Determine the (X, Y) coordinate at the center of the cell enclosing the given text.  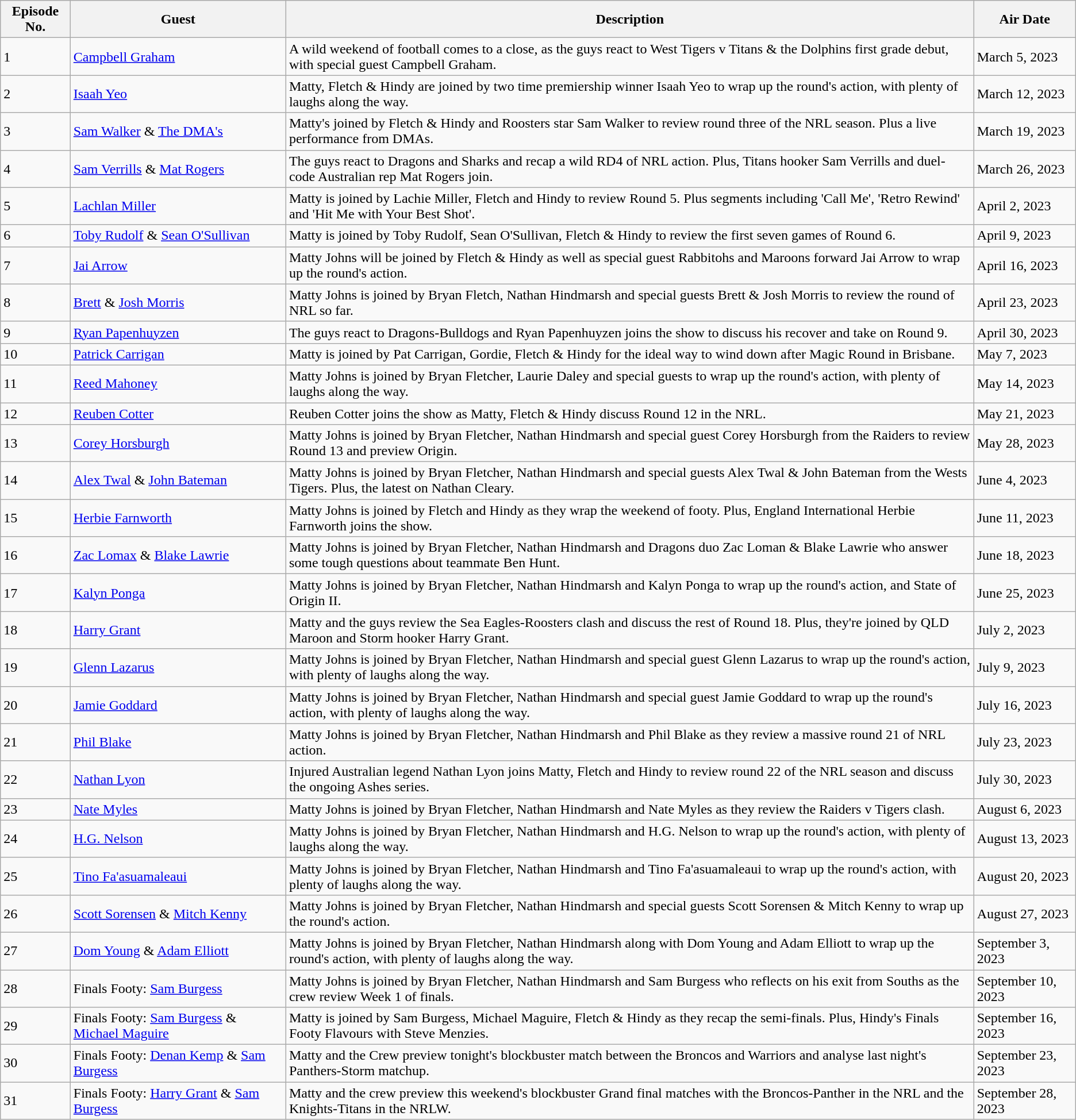
Corey Horsburgh (178, 444)
Matty Johns is joined by Bryan Fletcher, Nathan Hindmarsh and Phil Blake as they review a massive round 21 of NRL action. (630, 742)
12 (36, 413)
Reuben Cotter (178, 413)
Scott Sorensen & Mitch Kenny (178, 914)
July 23, 2023 (1024, 742)
July 16, 2023 (1024, 705)
Reed Mahoney (178, 384)
Finals Footy: Denan Kemp & Sam Burgess (178, 1063)
Finals Footy: Sam Burgess (178, 988)
22 (36, 779)
Finals Footy: Sam Burgess & Michael Maguire (178, 1026)
Isaah Yeo (178, 94)
Matty and the Crew preview tonight's blockbuster match between the Broncos and Warriors and analyse last night's Panthers-Storm matchup. (630, 1063)
September 10, 2023 (1024, 988)
May 7, 2023 (1024, 354)
August 6, 2023 (1024, 809)
16 (36, 555)
Brett & Josh Morris (178, 302)
Matty Johns is joined by Bryan Fletcher, Nathan Hindmarsh and Tino Fa'asuamaleaui to wrap up the round's action, with plenty of laughs along the way. (630, 876)
Nate Myles (178, 809)
Guest (178, 20)
September 16, 2023 (1024, 1026)
17 (36, 593)
21 (36, 742)
April 16, 2023 (1024, 265)
July 30, 2023 (1024, 779)
Sam Verrills & Mat Rogers (178, 169)
March 19, 2023 (1024, 131)
14 (36, 480)
September 28, 2023 (1024, 1101)
26 (36, 914)
Matty Johns will be joined by Fletch & Hindy as well as special guest Rabbitohs and Maroons forward Jai Arrow to wrap up the round's action. (630, 265)
25 (36, 876)
The guys react to Dragons-Bulldogs and Ryan Papenhuyzen joins the show to discuss his recover and take on Round 9. (630, 332)
5 (36, 206)
6 (36, 236)
April 9, 2023 (1024, 236)
Episode No. (36, 20)
Tino Fa'asuamaleaui (178, 876)
Patrick Carrigan (178, 354)
15 (36, 518)
19 (36, 668)
Phil Blake (178, 742)
September 3, 2023 (1024, 950)
June 4, 2023 (1024, 480)
Matty Johns is joined by Bryan Fletcher, Nathan Hindmarsh and Kalyn Ponga to wrap up the round's action, and State of Origin II. (630, 593)
Air Date (1024, 20)
4 (36, 169)
Glenn Lazarus (178, 668)
Finals Footy: Harry Grant & Sam Burgess (178, 1101)
August 20, 2023 (1024, 876)
June 11, 2023 (1024, 518)
Matty Johns is joined by Bryan Fletcher, Nathan Hindmarsh and Nate Myles as they review the Raiders v Tigers clash. (630, 809)
3 (36, 131)
March 26, 2023 (1024, 169)
June 25, 2023 (1024, 593)
Nathan Lyon (178, 779)
July 2, 2023 (1024, 630)
March 5, 2023 (1024, 56)
Kalyn Ponga (178, 593)
2 (36, 94)
Matty and the crew preview this weekend's blockbuster Grand final matches with the Broncos-Panther in the NRL and the Knights-Titans in the NRLW. (630, 1101)
Matty Johns is joined by Bryan Fletcher, Nathan Hindmarsh and special guests Scott Sorensen & Mitch Kenny to wrap up the round's action. (630, 914)
Harry Grant (178, 630)
July 9, 2023 (1024, 668)
June 18, 2023 (1024, 555)
Matty Johns is joined by Bryan Fletcher, Laurie Daley and special guests to wrap up the round's action, with plenty of laughs along the way. (630, 384)
23 (36, 809)
Campbell Graham (178, 56)
7 (36, 265)
11 (36, 384)
Matty Johns is joined by Bryan Fletcher, Nathan Hindmarsh and special guest Corey Horsburgh from the Raiders to review Round 13 and preview Origin. (630, 444)
May 14, 2023 (1024, 384)
Matty's joined by Fletch & Hindy and Roosters star Sam Walker to review round three of the NRL season. Plus a live performance from DMAs. (630, 131)
1 (36, 56)
Matty Johns is joined by Fletch and Hindy as they wrap the weekend of footy. Plus, England International Herbie Farnworth joins the show. (630, 518)
Ryan Papenhuyzen (178, 332)
Jai Arrow (178, 265)
Matty, Fletch & Hindy are joined by two time premiership winner Isaah Yeo to wrap up the round's action, with plenty of laughs along the way. (630, 94)
24 (36, 839)
Zac Lomax & Blake Lawrie (178, 555)
31 (36, 1101)
28 (36, 988)
18 (36, 630)
August 27, 2023 (1024, 914)
April 30, 2023 (1024, 332)
Matty is joined by Pat Carrigan, Gordie, Fletch & Hindy for the ideal way to wind down after Magic Round in Brisbane. (630, 354)
Matty Johns is joined by Bryan Fletcher, Nathan Hindmarsh and Sam Burgess who reflects on his exit from Souths as the crew review Week 1 of finals. (630, 988)
27 (36, 950)
Jamie Goddard (178, 705)
Sam Walker & The DMA's (178, 131)
Herbie Farnworth (178, 518)
20 (36, 705)
March 12, 2023 (1024, 94)
Description (630, 20)
May 28, 2023 (1024, 444)
Dom Young & Adam Elliott (178, 950)
Alex Twal & John Bateman (178, 480)
Toby Rudolf & Sean O'Sullivan (178, 236)
August 13, 2023 (1024, 839)
Matty is joined by Toby Rudolf, Sean O'Sullivan, Fletch & Hindy to review the first seven games of Round 6. (630, 236)
Injured Australian legend Nathan Lyon joins Matty, Fletch and Hindy to review round 22 of the NRL season and discuss the ongoing Ashes series. (630, 779)
Matty Johns is joined by Bryan Fletcher, Nathan Hindmarsh and H.G. Nelson to wrap up the round's action, with plenty of laughs along the way. (630, 839)
13 (36, 444)
Matty Johns is joined by Bryan Fletch, Nathan Hindmarsh and special guests Brett & Josh Morris to review the round of NRL so far. (630, 302)
May 21, 2023 (1024, 413)
30 (36, 1063)
H.G. Nelson (178, 839)
April 23, 2023 (1024, 302)
Lachlan Miller (178, 206)
10 (36, 354)
8 (36, 302)
29 (36, 1026)
April 2, 2023 (1024, 206)
Reuben Cotter joins the show as Matty, Fletch & Hindy discuss Round 12 in the NRL. (630, 413)
9 (36, 332)
September 23, 2023 (1024, 1063)
